Find where the given text appears and provide that cell's center as [X, Y] coordinate. 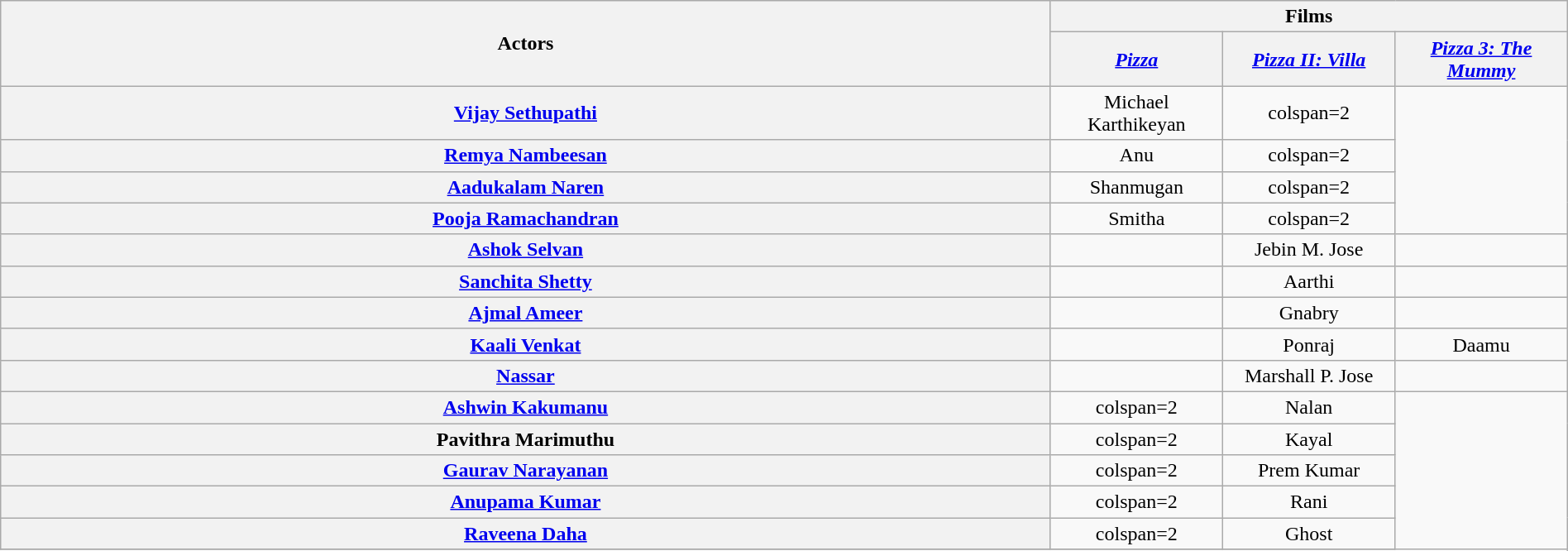
Ajmal Ameer [526, 313]
Ponraj [1308, 344]
Daamu [1481, 344]
Pizza II: Villa [1308, 60]
Michael Karthikeyan [1136, 113]
Pizza 3: The Mummy [1481, 60]
Sanchita Shetty [526, 281]
Gnabry [1308, 313]
Raveena Daha [526, 534]
Actors [526, 43]
Nalan [1308, 407]
Kaali Venkat [526, 344]
Nassar [526, 376]
Pizza [1136, 60]
Ashwin Kakumanu [526, 407]
Prem Kumar [1308, 471]
Gaurav Narayanan [526, 471]
Anu [1136, 156]
Films [1308, 17]
Pavithra Marimuthu [526, 439]
Smitha [1136, 218]
Rani [1308, 502]
Ghost [1308, 534]
Ashok Selvan [526, 250]
Marshall P. Jose [1308, 376]
Aadukalam Naren [526, 187]
Jebin M. Jose [1308, 250]
Vijay Sethupathi [526, 113]
Shanmugan [1136, 187]
Anupama Kumar [526, 502]
Pooja Ramachandran [526, 218]
Kayal [1308, 439]
Remya Nambeesan [526, 156]
Aarthi [1308, 281]
